Capture the cell that displays the provided text and extract its (X, Y) central coordinate. 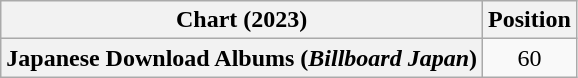
Chart (2023) (242, 20)
Japanese Download Albums (Billboard Japan) (242, 58)
60 (530, 58)
Position (530, 20)
